Provide the (X, Y) coordinate of the cell's center where the given text is located.  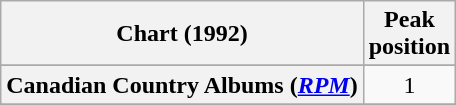
Canadian Country Albums (RPM) (182, 85)
Peakposition (409, 34)
1 (409, 85)
Chart (1992) (182, 34)
